For the text-containing cell, return its midpoint in (x, y) coordinate format. 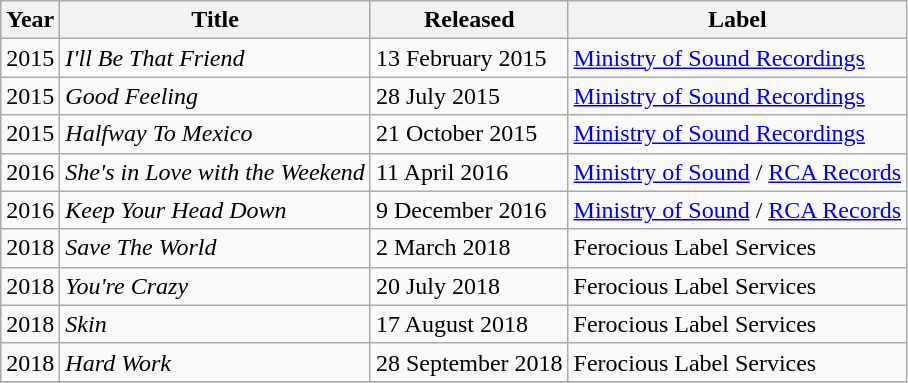
You're Crazy (216, 286)
Released (469, 20)
She's in Love with the Weekend (216, 172)
11 April 2016 (469, 172)
28 September 2018 (469, 362)
13 February 2015 (469, 58)
17 August 2018 (469, 324)
Skin (216, 324)
Keep Your Head Down (216, 210)
Year (30, 20)
Halfway To Mexico (216, 134)
Good Feeling (216, 96)
28 July 2015 (469, 96)
20 July 2018 (469, 286)
Title (216, 20)
21 October 2015 (469, 134)
Hard Work (216, 362)
2 March 2018 (469, 248)
I'll Be That Friend (216, 58)
9 December 2016 (469, 210)
Label (737, 20)
Save The World (216, 248)
